Output the [X, Y] coordinate of the center of the cell containing the given text.  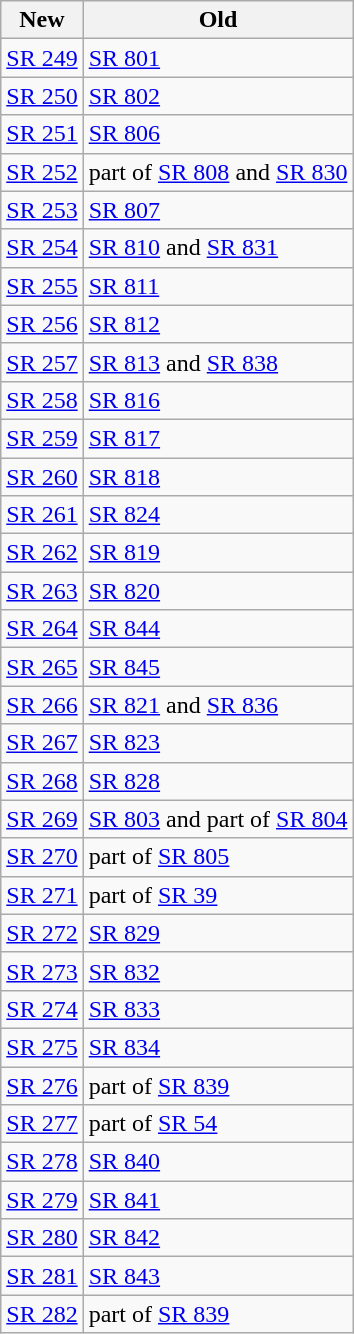
SR 277 [42, 1124]
SR 259 [42, 438]
SR 264 [42, 629]
SR 806 [218, 134]
part of SR 805 [218, 857]
Old [218, 20]
SR 803 and part of SR 804 [218, 819]
SR 266 [42, 705]
SR 275 [42, 1047]
SR 282 [42, 1314]
SR 840 [218, 1162]
SR 278 [42, 1162]
New [42, 20]
SR 265 [42, 667]
SR 261 [42, 515]
SR 260 [42, 477]
part of SR 39 [218, 895]
SR 819 [218, 553]
SR 833 [218, 1009]
SR 832 [218, 971]
SR 270 [42, 857]
SR 807 [218, 210]
SR 813 and SR 838 [218, 362]
SR 811 [218, 286]
SR 251 [42, 134]
SR 272 [42, 933]
SR 267 [42, 743]
SR 253 [42, 210]
SR 820 [218, 591]
SR 273 [42, 971]
SR 281 [42, 1276]
SR 810 and SR 831 [218, 248]
SR 279 [42, 1200]
SR 816 [218, 400]
SR 829 [218, 933]
part of SR 808 and SR 830 [218, 172]
SR 823 [218, 743]
SR 269 [42, 819]
SR 257 [42, 362]
SR 828 [218, 781]
SR 802 [218, 96]
SR 843 [218, 1276]
SR 274 [42, 1009]
SR 268 [42, 781]
SR 271 [42, 895]
SR 250 [42, 96]
SR 252 [42, 172]
SR 801 [218, 58]
SR 263 [42, 591]
SR 258 [42, 400]
SR 817 [218, 438]
SR 262 [42, 553]
SR 254 [42, 248]
SR 255 [42, 286]
SR 280 [42, 1238]
SR 841 [218, 1200]
SR 834 [218, 1047]
SR 276 [42, 1085]
SR 842 [218, 1238]
part of SR 54 [218, 1124]
SR 844 [218, 629]
SR 821 and SR 836 [218, 705]
SR 845 [218, 667]
SR 818 [218, 477]
SR 256 [42, 324]
SR 824 [218, 515]
SR 249 [42, 58]
SR 812 [218, 324]
